Output the (x, y) coordinate of the center of the cell containing the given text.  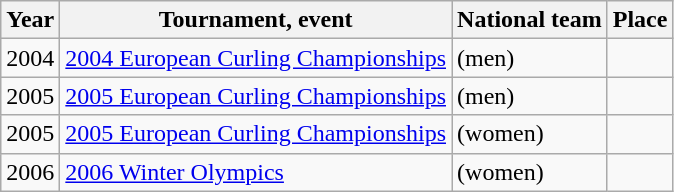
2004 (30, 58)
2006 Winter Olympics (256, 172)
2004 European Curling Championships (256, 58)
Place (640, 20)
Year (30, 20)
National team (530, 20)
Tournament, event (256, 20)
2006 (30, 172)
